Output the [X, Y] coordinate of the center of the cell containing the given text.  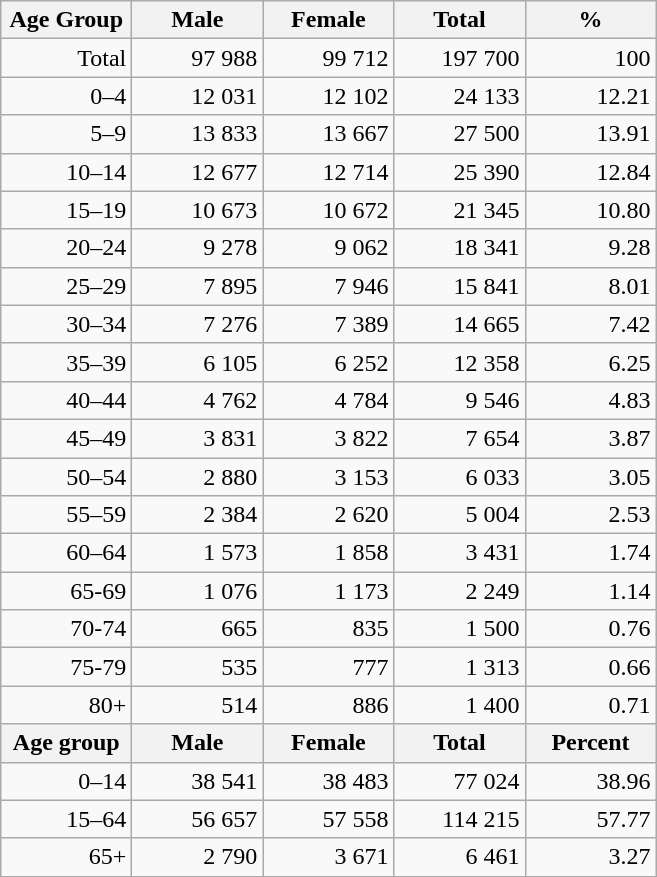
15–19 [66, 210]
1 173 [328, 591]
114 215 [460, 819]
45–49 [66, 438]
9 062 [328, 248]
27 500 [460, 134]
100 [590, 58]
7 276 [198, 324]
0–14 [66, 781]
1 400 [460, 705]
24 133 [460, 96]
1 858 [328, 553]
0.71 [590, 705]
7 946 [328, 286]
25–29 [66, 286]
12 714 [328, 172]
535 [198, 667]
0.66 [590, 667]
57.77 [590, 819]
886 [328, 705]
Age Group [66, 20]
15–64 [66, 819]
777 [328, 667]
1.14 [590, 591]
3 822 [328, 438]
13 833 [198, 134]
4 762 [198, 400]
65+ [66, 857]
6 252 [328, 362]
60–64 [66, 553]
75-79 [66, 667]
Age group [66, 743]
20–24 [66, 248]
12 677 [198, 172]
7 654 [460, 438]
57 558 [328, 819]
Percent [590, 743]
12.84 [590, 172]
55–59 [66, 515]
10.80 [590, 210]
56 657 [198, 819]
38 541 [198, 781]
6 461 [460, 857]
5 004 [460, 515]
13.91 [590, 134]
514 [198, 705]
15 841 [460, 286]
40–44 [66, 400]
21 345 [460, 210]
9 546 [460, 400]
3.27 [590, 857]
12 358 [460, 362]
1 500 [460, 629]
70-74 [66, 629]
3.05 [590, 477]
99 712 [328, 58]
14 665 [460, 324]
12 102 [328, 96]
7 895 [198, 286]
6 105 [198, 362]
4.83 [590, 400]
10–14 [66, 172]
65-69 [66, 591]
0–4 [66, 96]
12.21 [590, 96]
2 249 [460, 591]
9 278 [198, 248]
35–39 [66, 362]
38.96 [590, 781]
25 390 [460, 172]
3.87 [590, 438]
% [590, 20]
197 700 [460, 58]
3 671 [328, 857]
1.74 [590, 553]
30–34 [66, 324]
7.42 [590, 324]
1 313 [460, 667]
665 [198, 629]
3 831 [198, 438]
10 672 [328, 210]
3 153 [328, 477]
2.53 [590, 515]
2 620 [328, 515]
50–54 [66, 477]
97 988 [198, 58]
3 431 [460, 553]
9.28 [590, 248]
10 673 [198, 210]
2 790 [198, 857]
12 031 [198, 96]
2 880 [198, 477]
1 076 [198, 591]
4 784 [328, 400]
0.76 [590, 629]
13 667 [328, 134]
835 [328, 629]
18 341 [460, 248]
5–9 [66, 134]
80+ [66, 705]
6 033 [460, 477]
2 384 [198, 515]
6.25 [590, 362]
38 483 [328, 781]
8.01 [590, 286]
7 389 [328, 324]
77 024 [460, 781]
1 573 [198, 553]
